Return the [x, y] coordinate for the center point of the cell that contains the specified text.  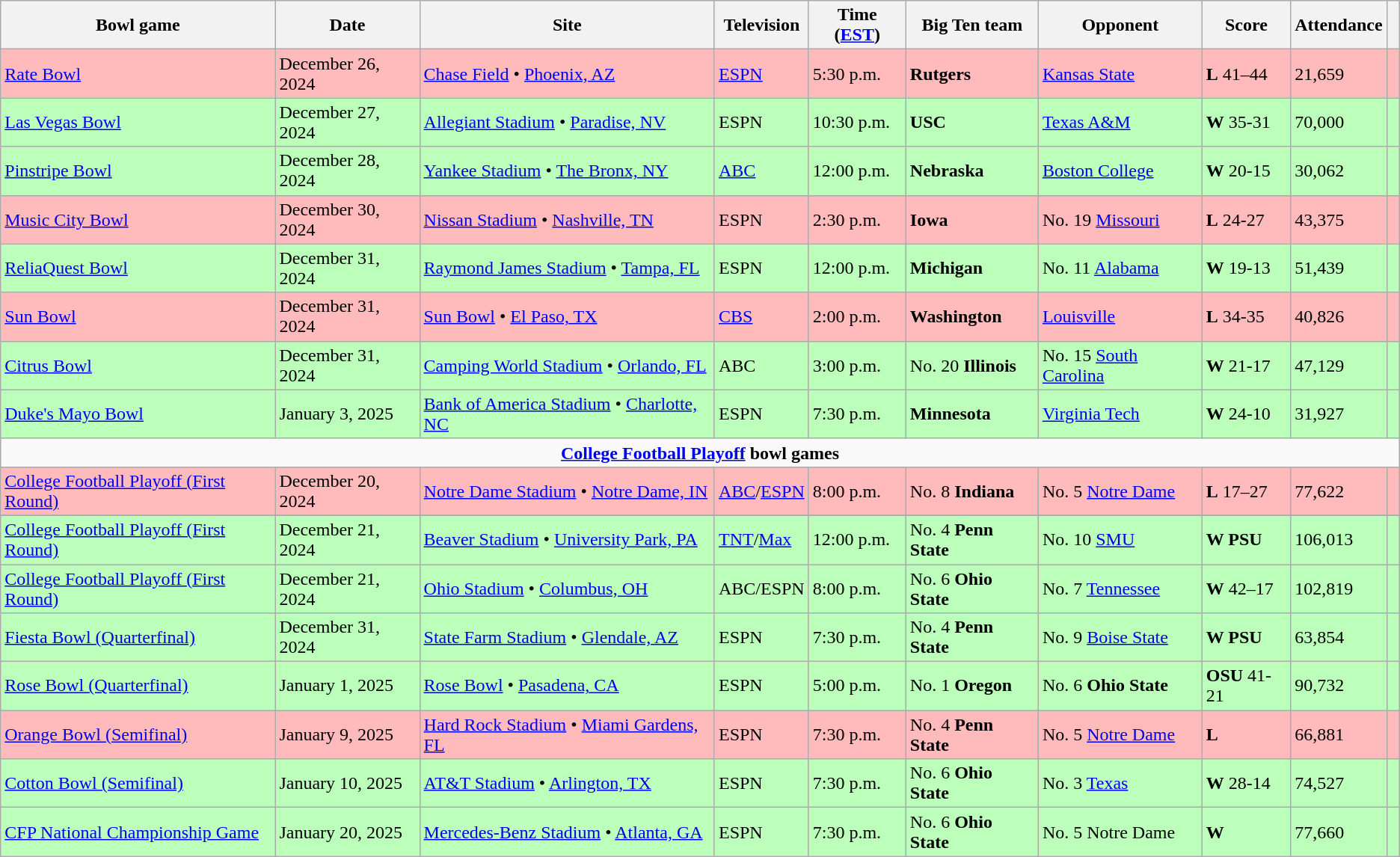
10:30 p.m. [857, 123]
College Football Playoff bowl games [700, 452]
W 19-13 [1246, 268]
Time (EST) [857, 25]
W [1246, 832]
Duke's Mayo Bowl [138, 414]
Music City Bowl [138, 220]
2:00 p.m. [857, 317]
Orange Bowl (Semifinal) [138, 734]
Yankee Stadium • The Bronx, NY [567, 171]
Rate Bowl [138, 73]
Cotton Bowl (Semifinal) [138, 784]
Big Ten team [972, 25]
Sun Bowl [138, 317]
No. 1 Oregon [972, 686]
Bowl game [138, 25]
Ohio Stadium • Columbus, OH [567, 588]
106,013 [1339, 540]
51,439 [1339, 268]
No. 11 Alabama [1120, 268]
40,826 [1339, 317]
W 21-17 [1246, 365]
Boston College [1120, 171]
L 41–44 [1246, 73]
Attendance [1339, 25]
January 20, 2025 [347, 832]
Sun Bowl • El Paso, TX [567, 317]
Las Vegas Bowl [138, 123]
66,881 [1339, 734]
State Farm Stadium • Glendale, AZ [567, 637]
Rose Bowl • Pasadena, CA [567, 686]
No. 10 SMU [1120, 540]
Raymond James Stadium • Tampa, FL [567, 268]
Texas A&M [1120, 123]
Camping World Stadium • Orlando, FL [567, 365]
Nebraska [972, 171]
December 27, 2024 [347, 123]
No. 8 Indiana [972, 491]
L [1246, 734]
90,732 [1339, 686]
January 3, 2025 [347, 414]
Chase Field • Phoenix, AZ [567, 73]
2:30 p.m. [857, 220]
TNT/Max [761, 540]
No. 3 Texas [1120, 784]
Iowa [972, 220]
CFP National Championship Game [138, 832]
January 9, 2025 [347, 734]
Michigan [972, 268]
74,527 [1339, 784]
31,927 [1339, 414]
Washington [972, 317]
No. 19 Missouri [1120, 220]
W 42–17 [1246, 588]
Bank of America Stadium • Charlotte, NC [567, 414]
63,854 [1339, 637]
77,622 [1339, 491]
Nissan Stadium • Nashville, TN [567, 220]
Site [567, 25]
December 26, 2024 [347, 73]
December 30, 2024 [347, 220]
L 34-35 [1246, 317]
Virginia Tech [1120, 414]
Opponent [1120, 25]
Minnesota [972, 414]
December 28, 2024 [347, 171]
AT&T Stadium • Arlington, TX [567, 784]
70,000 [1339, 123]
CBS [761, 317]
January 1, 2025 [347, 686]
Rose Bowl (Quarterfinal) [138, 686]
W 35-31 [1246, 123]
43,375 [1339, 220]
Beaver Stadium • University Park, PA [567, 540]
Fiesta Bowl (Quarterfinal) [138, 637]
W 28-14 [1246, 784]
21,659 [1339, 73]
Television [761, 25]
L 24-27 [1246, 220]
December 20, 2024 [347, 491]
Date [347, 25]
W 20-15 [1246, 171]
Score [1246, 25]
No. 9 Boise State [1120, 637]
No. 15 South Carolina [1120, 365]
3:00 p.m. [857, 365]
Kansas State [1120, 73]
30,062 [1339, 171]
Rutgers [972, 73]
5:30 p.m. [857, 73]
47,129 [1339, 365]
77,660 [1339, 832]
102,819 [1339, 588]
ReliaQuest Bowl [138, 268]
OSU 41-21 [1246, 686]
Hard Rock Stadium • Miami Gardens, FL [567, 734]
Mercedes-Benz Stadium • Atlanta, GA [567, 832]
Pinstripe Bowl [138, 171]
5:00 p.m. [857, 686]
January 10, 2025 [347, 784]
Notre Dame Stadium • Notre Dame, IN [567, 491]
USC [972, 123]
No. 20 Illinois [972, 365]
Louisville [1120, 317]
Citrus Bowl [138, 365]
W 24-10 [1246, 414]
L 17–27 [1246, 491]
No. 7 Tennessee [1120, 588]
Allegiant Stadium • Paradise, NV [567, 123]
